Identify which cell holds the provided text, then report its [X, Y] central coordinate. 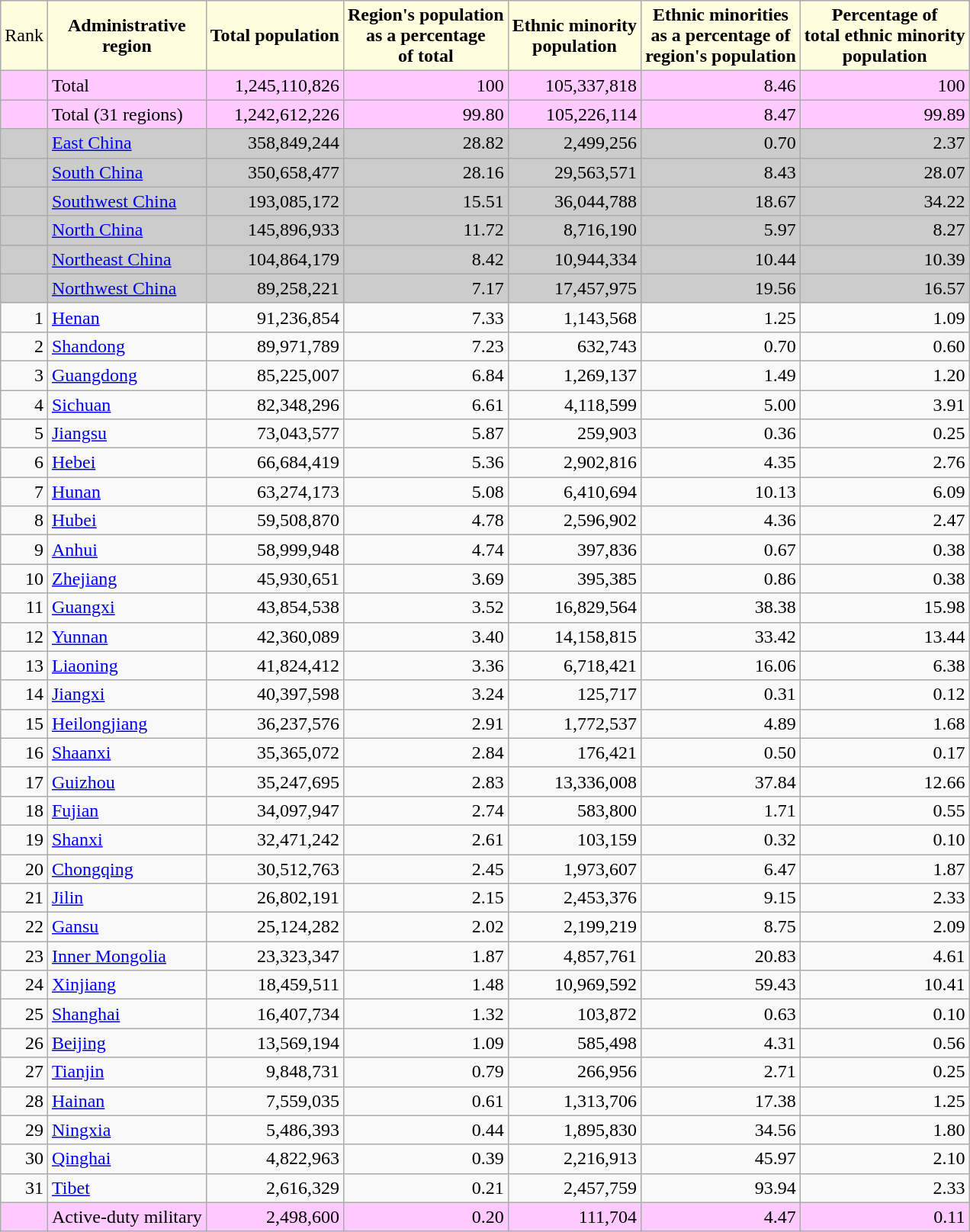
8.46 [721, 85]
45.97 [721, 1159]
Ethnic minoritiesas a percentage ofregion's population [721, 36]
0.20 [426, 1217]
2.91 [426, 723]
105,226,114 [574, 114]
East China [127, 143]
Jilin [127, 898]
0.21 [426, 1188]
9 [24, 550]
Hebei [127, 463]
5.00 [721, 405]
0.31 [721, 695]
Shandong [127, 346]
Ningxia [127, 1130]
35,365,072 [275, 752]
31 [24, 1188]
89,258,221 [275, 288]
Chongqing [127, 868]
3.69 [426, 579]
Qinghai [127, 1159]
1.48 [426, 985]
0.55 [885, 810]
93.94 [721, 1188]
42,360,089 [275, 637]
13,336,008 [574, 781]
103,159 [574, 839]
4.35 [721, 463]
3 [24, 375]
2 [24, 346]
73,043,577 [275, 434]
10.44 [721, 259]
4.78 [426, 521]
0.56 [885, 1043]
1,143,568 [574, 317]
0.79 [426, 1072]
1.20 [885, 375]
2.45 [426, 868]
5,486,393 [275, 1130]
2.76 [885, 463]
4.61 [885, 956]
1.80 [885, 1130]
2.15 [426, 898]
Shanxi [127, 839]
10,969,592 [574, 985]
Region's populationas a percentageof total [426, 36]
358,849,244 [275, 143]
89,971,789 [275, 346]
10.39 [885, 259]
Hunan [127, 492]
Shanghai [127, 1014]
Northeast China [127, 259]
20.83 [721, 956]
2.47 [885, 521]
397,836 [574, 550]
7.33 [426, 317]
0.12 [885, 695]
Inner Mongolia [127, 956]
4.89 [721, 723]
0.32 [721, 839]
18 [24, 810]
16,829,564 [574, 608]
8.27 [885, 230]
0.36 [721, 434]
193,085,172 [275, 201]
13 [24, 666]
Jiangxi [127, 695]
2.37 [885, 143]
2.84 [426, 752]
9,848,731 [275, 1072]
11 [24, 608]
4.47 [721, 1217]
7,559,035 [275, 1101]
1,242,612,226 [275, 114]
7.23 [426, 346]
15.98 [885, 608]
7 [24, 492]
125,717 [574, 695]
Liaoning [127, 666]
Shaanxi [127, 752]
145,896,933 [275, 230]
Ethnic minoritypopulation [574, 36]
21 [24, 898]
25,124,282 [275, 927]
Henan [127, 317]
Guangxi [127, 608]
28.07 [885, 172]
Hubei [127, 521]
2,199,219 [574, 927]
0.39 [426, 1159]
2.71 [721, 1072]
Total (31 regions) [127, 114]
17,457,975 [574, 288]
27 [24, 1072]
3.24 [426, 695]
18.67 [721, 201]
8.47 [721, 114]
82,348,296 [275, 405]
2,457,759 [574, 1188]
30,512,763 [275, 868]
Guizhou [127, 781]
Anhui [127, 550]
Southwest China [127, 201]
15.51 [426, 201]
111,704 [574, 1217]
26,802,191 [275, 898]
8,716,190 [574, 230]
33.42 [721, 637]
58,999,948 [275, 550]
Active-duty military [127, 1217]
2,499,256 [574, 143]
2.02 [426, 927]
Sichuan [127, 405]
0.86 [721, 579]
4.31 [721, 1043]
105,337,818 [574, 85]
Yunnan [127, 637]
8.42 [426, 259]
2,616,329 [275, 1188]
104,864,179 [275, 259]
Northwest China [127, 288]
Guangdong [127, 375]
0.17 [885, 752]
4,857,761 [574, 956]
12 [24, 637]
8.75 [721, 927]
10.13 [721, 492]
0.50 [721, 752]
6.61 [426, 405]
41,824,412 [275, 666]
1,313,706 [574, 1101]
2.10 [885, 1159]
35,247,695 [275, 781]
0.60 [885, 346]
5.87 [426, 434]
8 [24, 521]
2.09 [885, 927]
1.68 [885, 723]
28.82 [426, 143]
3.36 [426, 666]
13,569,194 [275, 1043]
Zhejiang [127, 579]
1,269,137 [574, 375]
63,274,173 [275, 492]
2.74 [426, 810]
26 [24, 1043]
583,800 [574, 810]
10 [24, 579]
36,044,788 [574, 201]
18,459,511 [275, 985]
585,498 [574, 1043]
11.72 [426, 230]
0.44 [426, 1130]
5.08 [426, 492]
1,895,830 [574, 1130]
6,718,421 [574, 666]
6,410,694 [574, 492]
59,508,870 [275, 521]
25 [24, 1014]
Rank [24, 36]
4.74 [426, 550]
16.06 [721, 666]
34.22 [885, 201]
0.11 [885, 1217]
1.71 [721, 810]
23,323,347 [275, 956]
5.97 [721, 230]
34,097,947 [275, 810]
0.67 [721, 550]
Fujian [127, 810]
15 [24, 723]
1 [24, 317]
3.91 [885, 405]
2,216,913 [574, 1159]
3.40 [426, 637]
34.56 [721, 1130]
16.57 [885, 288]
2,498,600 [275, 1217]
91,236,854 [275, 317]
43,854,538 [275, 608]
259,903 [574, 434]
2,902,816 [574, 463]
40,397,598 [275, 695]
38.38 [721, 608]
6.09 [885, 492]
0.61 [426, 1101]
176,421 [574, 752]
350,658,477 [275, 172]
Total population [275, 36]
14 [24, 695]
99.89 [885, 114]
99.80 [426, 114]
Xinjiang [127, 985]
Jiangsu [127, 434]
2,596,902 [574, 521]
3.52 [426, 608]
19.56 [721, 288]
66,684,419 [275, 463]
2,453,376 [574, 898]
2.83 [426, 781]
6.84 [426, 375]
6.47 [721, 868]
13.44 [885, 637]
32,471,242 [275, 839]
Heilongjiang [127, 723]
85,225,007 [275, 375]
Percentage oftotal ethnic minoritypopulation [885, 36]
266,956 [574, 1072]
1,245,110,826 [275, 85]
1.32 [426, 1014]
4,118,599 [574, 405]
Hainan [127, 1101]
Beijing [127, 1043]
5.36 [426, 463]
17.38 [721, 1101]
20 [24, 868]
North China [127, 230]
103,872 [574, 1014]
8.43 [721, 172]
2.61 [426, 839]
Gansu [127, 927]
37.84 [721, 781]
10,944,334 [574, 259]
5 [24, 434]
1.49 [721, 375]
4,822,963 [275, 1159]
23 [24, 956]
Tibet [127, 1188]
1,973,607 [574, 868]
6 [24, 463]
14,158,815 [574, 637]
28.16 [426, 172]
16,407,734 [275, 1014]
30 [24, 1159]
29 [24, 1130]
22 [24, 927]
1,772,537 [574, 723]
36,237,576 [275, 723]
10.41 [885, 985]
Total [127, 85]
28 [24, 1101]
29,563,571 [574, 172]
South China [127, 172]
12.66 [885, 781]
59.43 [721, 985]
6.38 [885, 666]
632,743 [574, 346]
45,930,651 [275, 579]
19 [24, 839]
7.17 [426, 288]
9.15 [721, 898]
17 [24, 781]
24 [24, 985]
Administrativeregion [127, 36]
0.63 [721, 1014]
16 [24, 752]
Tianjin [127, 1072]
395,385 [574, 579]
4 [24, 405]
4.36 [721, 521]
